Pinpoint the cell where the given text exists, returning its [x, y] midpoint coordinate. 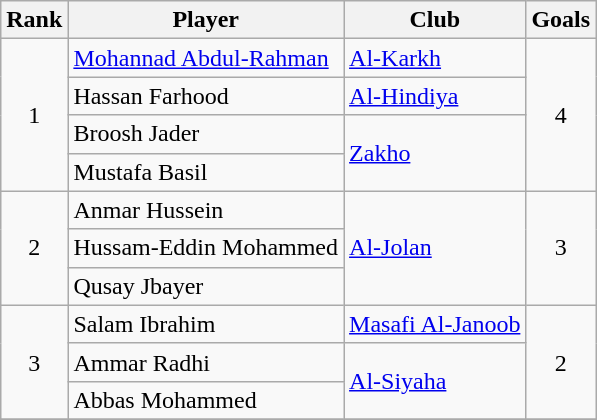
Al-Siyaha [435, 381]
Hussam-Eddin Mohammed [206, 248]
Zakho [435, 153]
Al-Karkh [435, 58]
Salam Ibrahim [206, 324]
Masafi Al-Janoob [435, 324]
Rank [34, 20]
Mustafa Basil [206, 172]
4 [561, 115]
1 [34, 115]
Qusay Jbayer [206, 286]
Broosh Jader [206, 134]
Al-Hindiya [435, 96]
Ammar Radhi [206, 362]
Player [206, 20]
Club [435, 20]
Hassan Farhood [206, 96]
Anmar Hussein [206, 210]
Al-Jolan [435, 248]
Goals [561, 20]
Mohannad Abdul-Rahman [206, 58]
Abbas Mohammed [206, 400]
